Capture the cell that displays the provided text and extract its [X, Y] central coordinate. 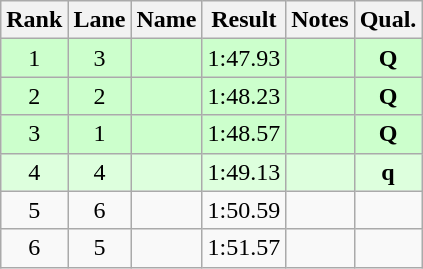
Lane [100, 20]
1:50.59 [244, 210]
Notes [320, 20]
1:49.13 [244, 172]
Rank [34, 20]
1:51.57 [244, 248]
1:48.57 [244, 134]
q [388, 172]
1:48.23 [244, 96]
1:47.93 [244, 58]
Result [244, 20]
Qual. [388, 20]
Name [166, 20]
